Determine the [x, y] coordinate at the center of the cell enclosing the given text.  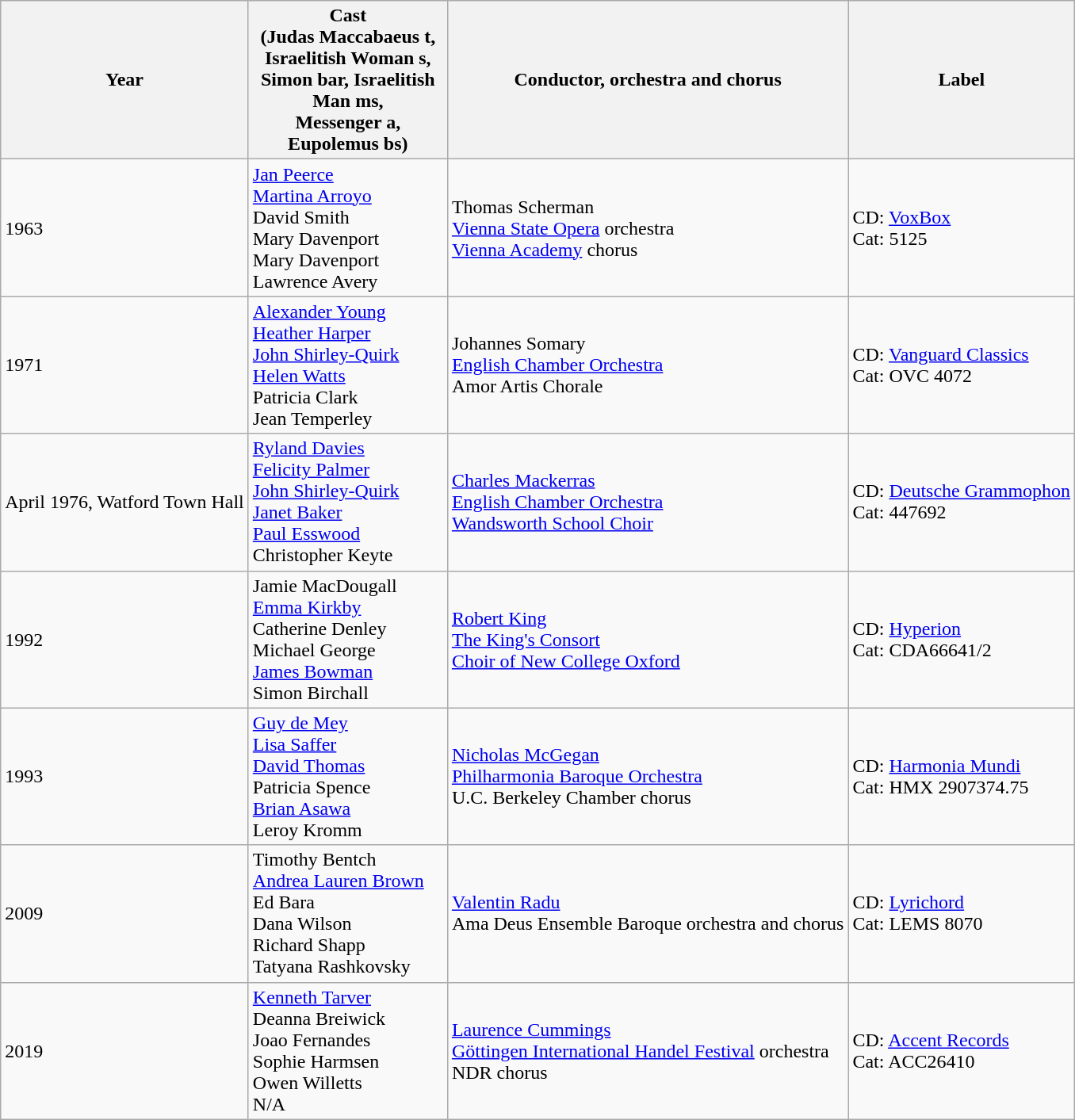
Cast (Judas Maccabaeus t, Israelitish Woman s,Simon bar, Israelitish Man ms,Messenger a, Eupolemus bs) [347, 80]
Alexander YoungHeather HarperJohn Shirley-QuirkHelen WattsPatricia ClarkJean Temperley [347, 365]
CD: Harmonia MundiCat: HMX 2907374.75 [962, 777]
Year [125, 80]
CD: VoxBoxCat: 5125 [962, 228]
Valentin RaduAma Deus Ensemble Baroque orchestra and chorus [648, 913]
1963 [125, 228]
Robert KingThe King's ConsortChoir of New College Oxford [648, 639]
2019 [125, 1051]
Nicholas McGeganPhilharmonia Baroque OrchestraU.C. Berkeley Chamber chorus [648, 777]
Jamie MacDougallEmma KirkbyCatherine DenleyMichael GeorgeJames BowmanSimon Birchall [347, 639]
Laurence CummingsGöttingen International Handel Festival orchestraNDR chorus [648, 1051]
1971 [125, 365]
1992 [125, 639]
Jan PeerceMartina ArroyoDavid SmithMary DavenportMary DavenportLawrence Avery [347, 228]
Guy de MeyLisa SafferDavid ThomasPatricia SpenceBrian AsawaLeroy Kromm [347, 777]
1993 [125, 777]
Conductor, orchestra and chorus [648, 80]
CD: LyrichordCat: LEMS 8070 [962, 913]
CD: Accent RecordsCat: ACC26410 [962, 1051]
CD: HyperionCat: CDA66641/2 [962, 639]
2009 [125, 913]
Thomas SchermanVienna State Opera orchestraVienna Academy chorus [648, 228]
Johannes SomaryEnglish Chamber OrchestraAmor Artis Chorale [648, 365]
Timothy BentchAndrea Lauren BrownEd BaraDana WilsonRichard ShappTatyana Rashkovsky [347, 913]
CD: Deutsche GrammophonCat: 447692 [962, 503]
Label [962, 80]
CD: Vanguard ClassicsCat: OVC 4072 [962, 365]
Charles MackerrasEnglish Chamber OrchestraWandsworth School Choir [648, 503]
Ryland DaviesFelicity PalmerJohn Shirley-QuirkJanet BakerPaul EsswoodChristopher Keyte [347, 503]
Kenneth TarverDeanna BreiwickJoao FernandesSophie HarmsenOwen WillettsN/A [347, 1051]
April 1976, Watford Town Hall [125, 503]
